Detect which cell encompasses the target text, then output its [X, Y] center coordinate. 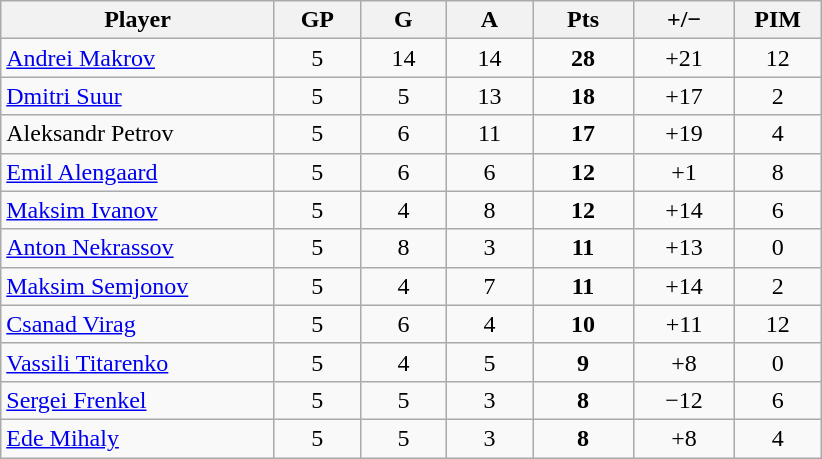
−12 [684, 400]
Vassili Titarenko [138, 362]
G [403, 20]
Pts [582, 20]
Maksim Semjonov [138, 286]
PIM [778, 20]
Ede Mihaly [138, 438]
28 [582, 58]
+/− [684, 20]
Csanad Virag [138, 324]
Emil Alengaard [138, 172]
+11 [684, 324]
+1 [684, 172]
Anton Nekrassov [138, 248]
18 [582, 96]
Maksim Ivanov [138, 210]
13 [489, 96]
Sergei Frenkel [138, 400]
+21 [684, 58]
+19 [684, 134]
+17 [684, 96]
Player [138, 20]
Aleksandr Petrov [138, 134]
9 [582, 362]
17 [582, 134]
Andrei Makrov [138, 58]
10 [582, 324]
A [489, 20]
GP [317, 20]
7 [489, 286]
Dmitri Suur [138, 96]
+13 [684, 248]
